Determine the [X, Y] coordinate at the center of the cell enclosing the given text.  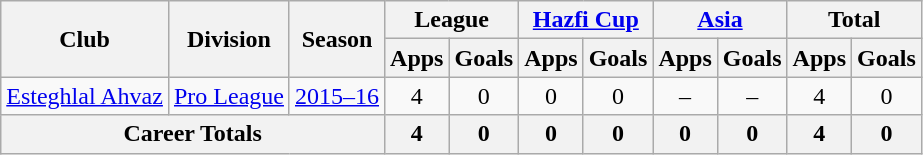
Total [854, 20]
2015–16 [336, 96]
Season [336, 39]
Asia [720, 20]
Esteghlal Ahvaz [85, 96]
Career Totals [193, 134]
Pro League [228, 96]
League [452, 20]
Hazfi Cup [586, 20]
Club [85, 39]
Division [228, 39]
